Find where the given text appears and provide that cell's center as [X, Y] coordinate. 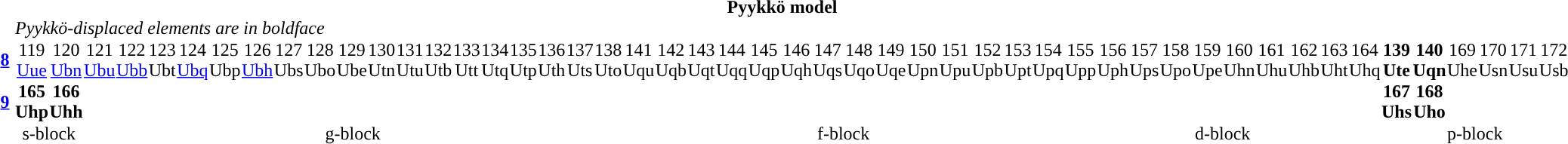
153Upt [1018, 60]
149Uqe [891, 60]
133Utt [467, 60]
161Uhu [1272, 60]
151Upu [955, 60]
155Upp [1080, 60]
147Uqs [828, 60]
127Ubs [289, 60]
123Ubt [162, 60]
132Utb [438, 60]
154Upq [1048, 60]
140Uqn [1429, 60]
s-block [49, 134]
169Uhe [1462, 60]
156Uph [1113, 60]
150Upn [923, 60]
130Utn [381, 60]
136Uth [551, 60]
164Uhq [1364, 60]
137Uts [580, 60]
165Uhp [32, 102]
158Upo [1175, 60]
171Usu [1524, 60]
160Uhn [1239, 60]
126Ubh [257, 60]
162Uhb [1304, 60]
124Ubq [192, 60]
146Uqh [796, 60]
168Uho [1429, 102]
120Ubn [66, 60]
170Usn [1494, 60]
119Uue [32, 60]
167Uhs [1397, 102]
138Uto [608, 60]
157Ups [1145, 60]
144Uqq [731, 60]
134Utq [495, 60]
121Ubu [100, 60]
148Uqo [860, 60]
128Ubo [320, 60]
163Uht [1335, 60]
145Uqp [764, 60]
142Uqb [671, 60]
141Uqu [639, 60]
166Uhh [66, 102]
g-block [353, 134]
143Uqt [701, 60]
139Ute [1397, 60]
131Utu [410, 60]
d-block [1223, 134]
135Utp [523, 60]
f-block [844, 134]
129Ube [352, 60]
159Upe [1208, 60]
125Ubp [225, 60]
152Upb [988, 60]
122Ubb [131, 60]
